Return (x, y) of the center of cell containing provided text 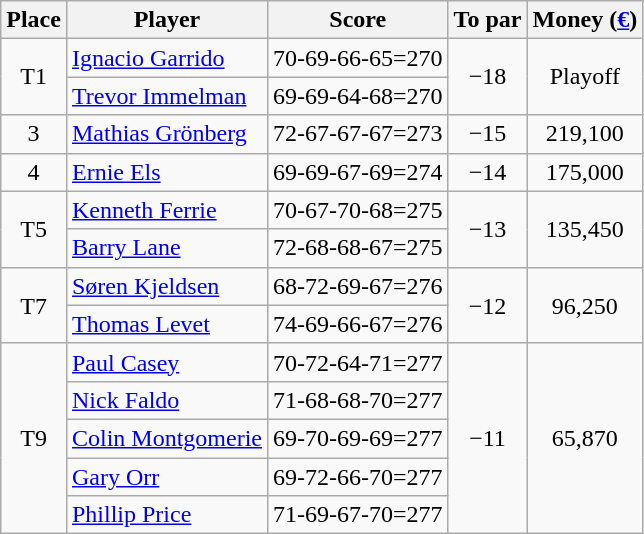
Ernie Els (166, 172)
T7 (34, 305)
−18 (488, 77)
69-70-69-69=277 (358, 438)
Phillip Price (166, 515)
96,250 (585, 305)
Paul Casey (166, 362)
−12 (488, 305)
Ignacio Garrido (166, 58)
To par (488, 20)
Thomas Levet (166, 324)
175,000 (585, 172)
3 (34, 134)
69-69-67-69=274 (358, 172)
Kenneth Ferrie (166, 210)
Gary Orr (166, 477)
Playoff (585, 77)
68-72-69-67=276 (358, 286)
Place (34, 20)
Søren Kjeldsen (166, 286)
T5 (34, 229)
T9 (34, 438)
70-72-64-71=277 (358, 362)
−11 (488, 438)
69-69-64-68=270 (358, 96)
−15 (488, 134)
Colin Montgomerie (166, 438)
70-67-70-68=275 (358, 210)
Nick Faldo (166, 400)
Mathias Grönberg (166, 134)
Score (358, 20)
74-69-66-67=276 (358, 324)
−13 (488, 229)
Barry Lane (166, 248)
135,450 (585, 229)
4 (34, 172)
71-69-67-70=277 (358, 515)
−14 (488, 172)
Money (€) (585, 20)
Player (166, 20)
69-72-66-70=277 (358, 477)
72-68-68-67=275 (358, 248)
T1 (34, 77)
65,870 (585, 438)
71-68-68-70=277 (358, 400)
Trevor Immelman (166, 96)
70-69-66-65=270 (358, 58)
219,100 (585, 134)
72-67-67-67=273 (358, 134)
